Provide the (X, Y) coordinate of the cell's center where the given text is located.  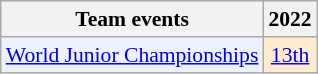
13th (290, 55)
2022 (290, 19)
World Junior Championships (132, 55)
Team events (132, 19)
